Scan for the cell matching the given text and deliver its (X, Y) coordinate at center. 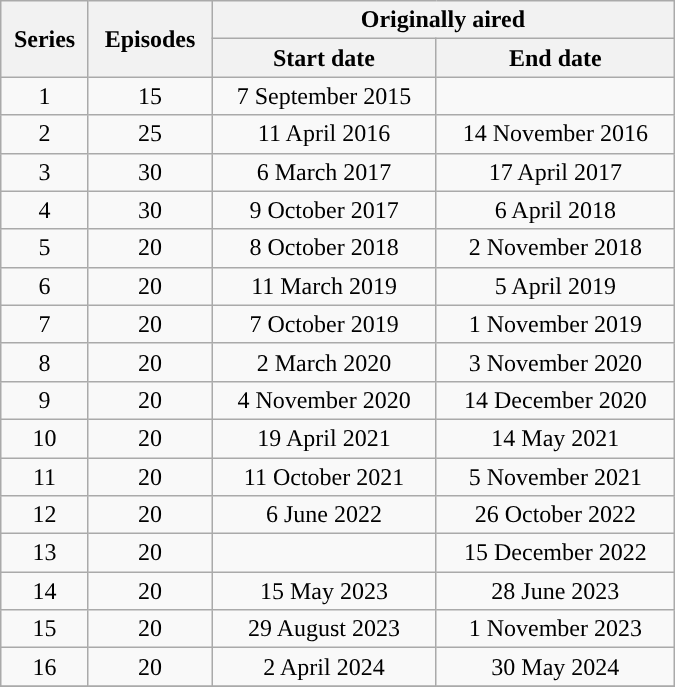
2 March 2020 (324, 362)
16 (45, 667)
3 (45, 172)
Series (45, 39)
2 April 2024 (324, 667)
17 April 2017 (555, 172)
11 (45, 477)
Start date (324, 58)
4 November 2020 (324, 400)
7 (45, 324)
8 (45, 362)
11 March 2019 (324, 286)
1 November 2023 (555, 629)
2 November 2018 (555, 248)
28 June 2023 (555, 591)
5 April 2019 (555, 286)
Episodes (150, 39)
15 May 2023 (324, 591)
11 April 2016 (324, 134)
30 May 2024 (555, 667)
15 December 2022 (555, 553)
6 (45, 286)
13 (45, 553)
Originally aired (444, 20)
5 (45, 248)
5 November 2021 (555, 477)
6 March 2017 (324, 172)
6 April 2018 (555, 210)
14 December 2020 (555, 400)
14 (45, 591)
1 (45, 96)
7 September 2015 (324, 96)
25 (150, 134)
3 November 2020 (555, 362)
6 June 2022 (324, 515)
2 (45, 134)
8 October 2018 (324, 248)
29 August 2023 (324, 629)
7 October 2019 (324, 324)
9 (45, 400)
End date (555, 58)
19 April 2021 (324, 438)
9 October 2017 (324, 210)
14 May 2021 (555, 438)
1 November 2019 (555, 324)
11 October 2021 (324, 477)
26 October 2022 (555, 515)
14 November 2016 (555, 134)
4 (45, 210)
10 (45, 438)
12 (45, 515)
